Scan for the cell matching the given text and deliver its [X, Y] coordinate at center. 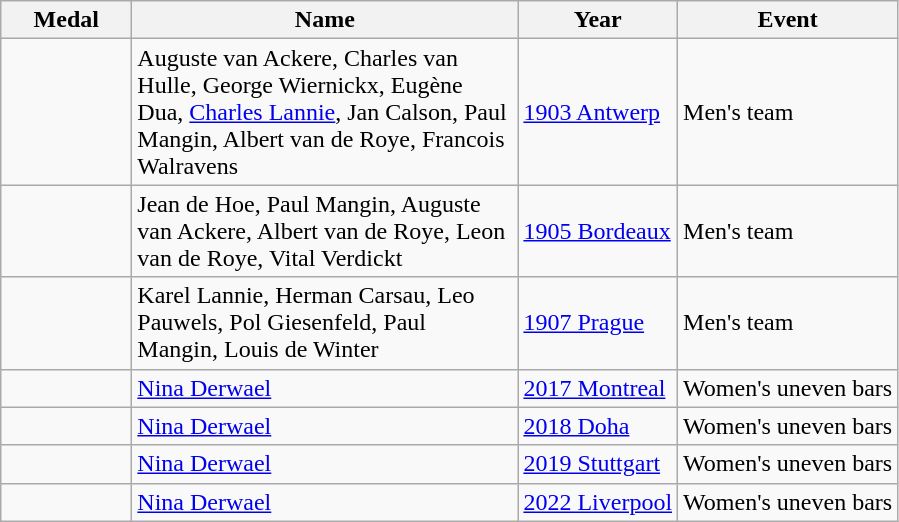
2019 Stuttgart [598, 464]
Auguste van Ackere, Charles van Hulle, George Wiernickx, Eugène Dua, Charles Lannie, Jan Calson, Paul Mangin, Albert van de Roye, Francois Walravens [325, 112]
Year [598, 20]
Name [325, 20]
1907 Prague [598, 323]
2018 Doha [598, 426]
Event [788, 20]
Medal [66, 20]
Jean de Hoe, Paul Mangin, Auguste van Ackere, Albert van de Roye, Leon van de Roye, Vital Verdickt [325, 231]
2022 Liverpool [598, 502]
Karel Lannie, Herman Carsau, Leo Pauwels, Pol Giesenfeld, Paul Mangin, Louis de Winter [325, 323]
1903 Antwerp [598, 112]
1905 Bordeaux [598, 231]
2017 Montreal [598, 388]
